Detect which cell encompasses the target text, then output its (x, y) center coordinate. 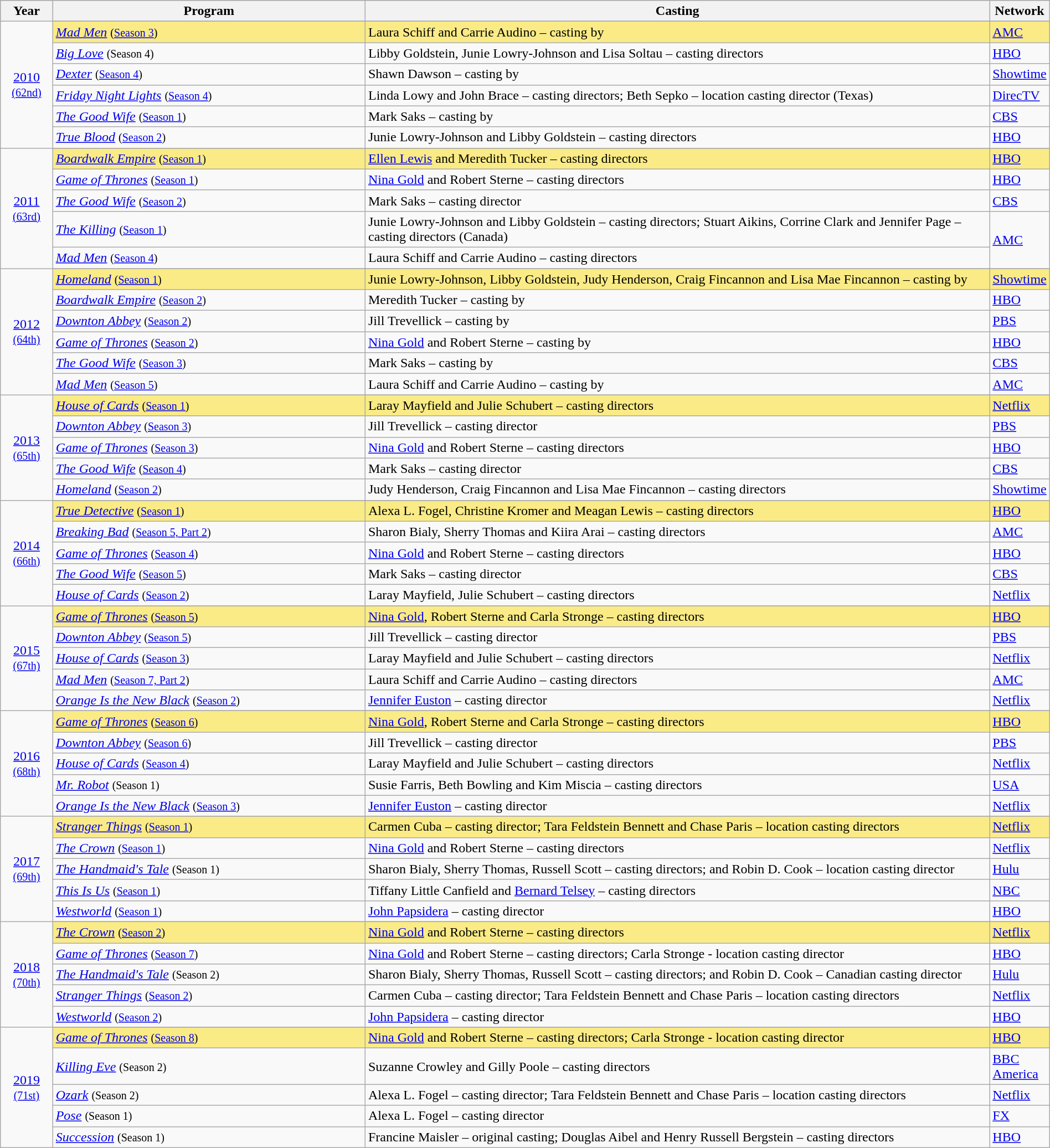
House of Cards (Season 2) (209, 595)
NBC (1020, 890)
BBC America (1020, 1067)
The Good Wife (Season 5) (209, 574)
Casting (677, 11)
Tiffany Little Canfield and Bernard Telsey – casting directors (677, 890)
The Handmaid's Tale (Season 2) (209, 975)
The Handmaid's Tale (Season 1) (209, 869)
Alexa L. Fogel – casting director (677, 1116)
2018(70th) (27, 974)
2015(67th) (27, 658)
Suzanne Crowley and Gilly Poole – casting directors (677, 1067)
2010(62nd) (27, 85)
Stranger Things (Season 2) (209, 996)
Jill Trevellick – casting by (677, 321)
Nina Gold and Robert Sterne – casting by (677, 342)
Boardwalk Empire (Season 2) (209, 300)
Pose (Season 1) (209, 1116)
Sharon Bialy, Sherry Thomas, Russell Scott – casting directors; and Robin D. Cook – location casting director (677, 869)
Linda Lowy and John Brace – casting directors; Beth Sepko – location casting director (Texas) (677, 95)
FX (1020, 1116)
DirecTV (1020, 95)
The Crown (Season 2) (209, 932)
Downton Abbey (Season 2) (209, 321)
Game of Thrones (Season 6) (209, 722)
2019(71st) (27, 1088)
Downton Abbey (Season 3) (209, 426)
2014(66th) (27, 553)
The Good Wife (Season 1) (209, 116)
Boardwalk Empire (Season 1) (209, 158)
Sharon Bialy, Sherry Thomas and Kiira Arai – casting directors (677, 532)
Mr. Robot (Season 1) (209, 785)
Mad Men (Season 7, Part 2) (209, 679)
House of Cards (Season 4) (209, 764)
Homeland (Season 1) (209, 279)
Ozark (Season 2) (209, 1095)
Breaking Bad (Season 5, Part 2) (209, 532)
Program (209, 11)
Westworld (Season 2) (209, 1017)
Game of Thrones (Season 7) (209, 953)
Laray Mayfield, Julie Schubert – casting directors (677, 595)
House of Cards (Season 3) (209, 658)
2012(64th) (27, 331)
Junie Lowry-Johnson and Libby Goldstein – casting directors; Stuart Aikins, Corrine Clark and Jennifer Page – casting directors (Canada) (677, 229)
Downton Abbey (Season 6) (209, 743)
2016(68th) (27, 764)
This Is Us (Season 1) (209, 890)
Mad Men (Season 4) (209, 258)
Dexter (Season 4) (209, 74)
Friday Night Lights (Season 4) (209, 95)
Downton Abbey (Season 5) (209, 637)
The Good Wife (Season 3) (209, 363)
True Blood (Season 2) (209, 137)
Game of Thrones (Season 8) (209, 1038)
Mad Men (Season 5) (209, 384)
Game of Thrones (Season 3) (209, 447)
Westworld (Season 1) (209, 911)
Susie Farris, Beth Bowling and Kim Miscia – casting directors (677, 785)
House of Cards (Season 1) (209, 405)
2013(65th) (27, 447)
The Good Wife (Season 2) (209, 200)
Stranger Things (Season 1) (209, 827)
Alexa L. Fogel, Christine Kromer and Meagan Lewis – casting directors (677, 511)
Libby Goldstein, Junie Lowry-Johnson and Lisa Soltau – casting directors (677, 53)
2017(69th) (27, 869)
Junie Lowry-Johnson, Libby Goldstein, Judy Henderson, Craig Fincannon and Lisa Mae Fincannon – casting by (677, 279)
Ellen Lewis and Meredith Tucker – casting directors (677, 158)
Game of Thrones (Season 1) (209, 179)
Succession (Season 1) (209, 1137)
Sharon Bialy, Sherry Thomas, Russell Scott – casting directors; and Robin D. Cook – Canadian casting director (677, 975)
Judy Henderson, Craig Fincannon and Lisa Mae Fincannon – casting directors (677, 490)
Junie Lowry-Johnson and Libby Goldstein – casting directors (677, 137)
Game of Thrones (Season 5) (209, 616)
Orange Is the New Black (Season 2) (209, 701)
Mad Men (Season 3) (209, 32)
The Crown (Season 1) (209, 848)
True Detective (Season 1) (209, 511)
Homeland (Season 2) (209, 490)
Game of Thrones (Season 4) (209, 553)
Orange Is the New Black (Season 3) (209, 806)
Game of Thrones (Season 2) (209, 342)
The Killing (Season 1) (209, 229)
Big Love (Season 4) (209, 53)
The Good Wife (Season 4) (209, 469)
Meredith Tucker – casting by (677, 300)
2011(63rd) (27, 208)
Year (27, 11)
Alexa L. Fogel – casting director; Tara Feldstein Bennett and Chase Paris – location casting directors (677, 1095)
Francine Maisler – original casting; Douglas Aibel and Henry Russell Bergstein – casting directors (677, 1137)
Shawn Dawson – casting by (677, 74)
Killing Eve (Season 2) (209, 1067)
Network (1020, 11)
USA (1020, 785)
